Search for the cell housing the specified text and yield its [X, Y] center coordinate. 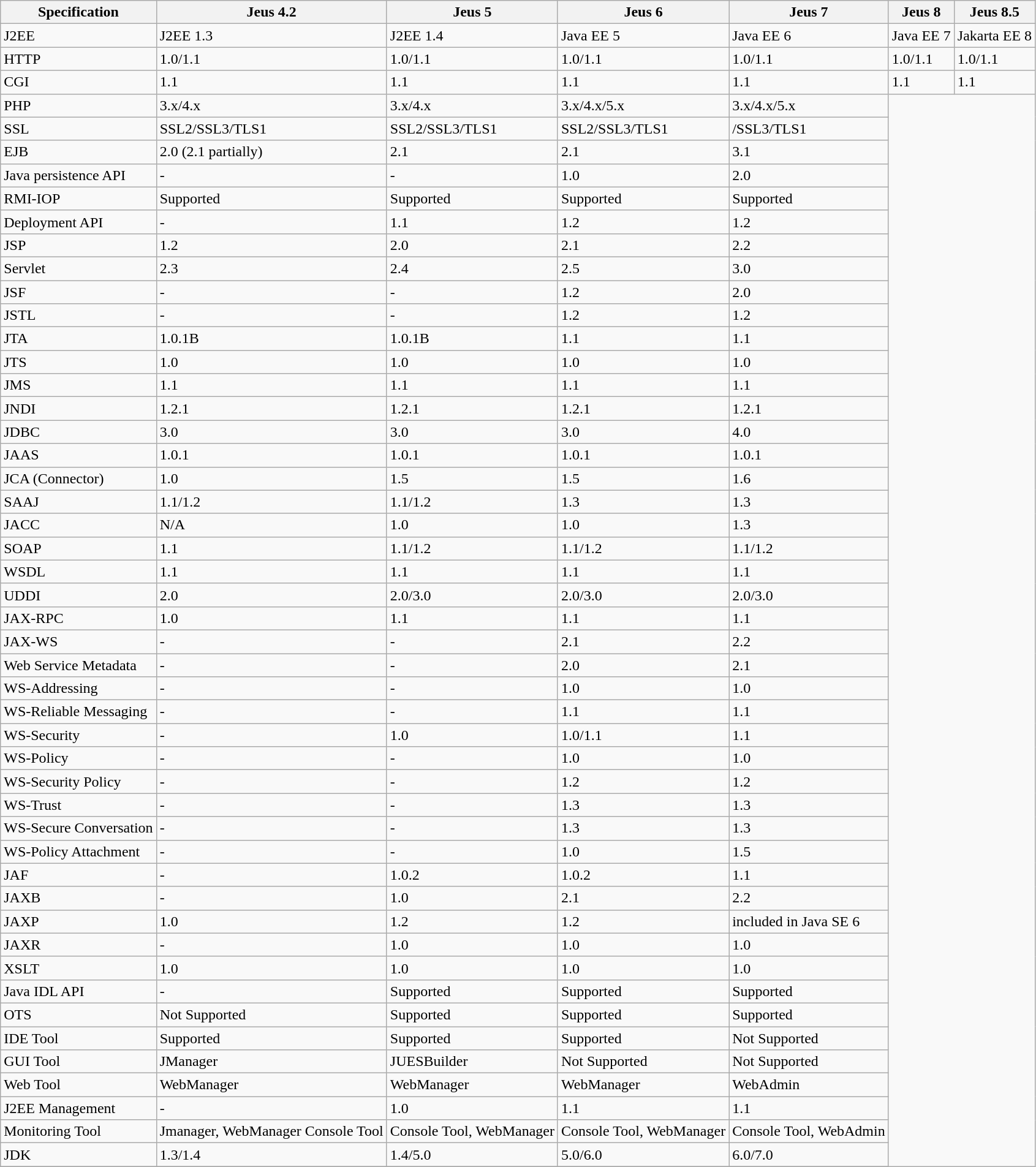
JAXP [78, 921]
Web Tool [78, 1085]
Deployment API [78, 222]
WS-Security [78, 735]
Jeus 4.2 [271, 12]
WS-Security Policy [78, 782]
WS-Policy Attachment [78, 852]
JSTL [78, 315]
SAAJ [78, 502]
RMI-IOP [78, 198]
PHP [78, 105]
JACC [78, 525]
5.0/6.0 [643, 1155]
CGI [78, 82]
1.6 [809, 478]
Java EE 5 [643, 36]
Jeus 8.5 [994, 12]
1.4/5.0 [472, 1155]
JManager [271, 1062]
JCA (Connector) [78, 478]
Jmanager, WebManager Console Tool [271, 1131]
JDK [78, 1155]
J2EE [78, 36]
included in Java SE 6 [809, 921]
4.0 [809, 432]
JAX-RPC [78, 618]
JAX-WS [78, 641]
IDE Tool [78, 1038]
JNDI [78, 409]
2.4 [472, 268]
HTTP [78, 59]
Jeus 5 [472, 12]
Java IDL API [78, 991]
Jeus 6 [643, 12]
Web Service Metadata [78, 665]
/SSL3/TLS1 [809, 129]
JSP [78, 245]
2.5 [643, 268]
Java EE 6 [809, 36]
GUI Tool [78, 1062]
OTS [78, 1014]
JDBC [78, 432]
Specification [78, 12]
2.0 (2.1 partially) [271, 152]
N/A [271, 525]
WS-Secure Conversation [78, 828]
WS-Trust [78, 805]
Servlet [78, 268]
EJB [78, 152]
WSDL [78, 572]
WebAdmin [809, 1085]
JTS [78, 362]
WS-Reliable Messaging [78, 712]
Java EE 7 [921, 36]
1.3/1.4 [271, 1155]
Jeus 7 [809, 12]
WS-Addressing [78, 689]
JAAS [78, 455]
WS-Policy [78, 758]
J2EE Management [78, 1108]
SSL [78, 129]
JSF [78, 292]
Jakarta EE 8 [994, 36]
Java persistence API [78, 175]
JUESBuilder [472, 1062]
JTA [78, 339]
2.3 [271, 268]
JMS [78, 385]
Jeus 8 [921, 12]
J2EE 1.4 [472, 36]
UDDI [78, 595]
J2EE 1.3 [271, 36]
XSLT [78, 968]
Monitoring Tool [78, 1131]
JAF [78, 875]
3.1 [809, 152]
6.0/7.0 [809, 1155]
JAXR [78, 945]
Console Tool, WebAdmin [809, 1131]
JAXB [78, 898]
SOAP [78, 548]
